Pinpoint the cell where the given text exists, returning its [x, y] midpoint coordinate. 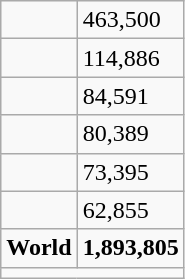
80,389 [130, 134]
1,893,805 [130, 248]
114,886 [130, 58]
62,855 [130, 210]
463,500 [130, 20]
73,395 [130, 172]
84,591 [130, 96]
World [39, 248]
